For the text-containing cell, return its midpoint in [x, y] coordinate format. 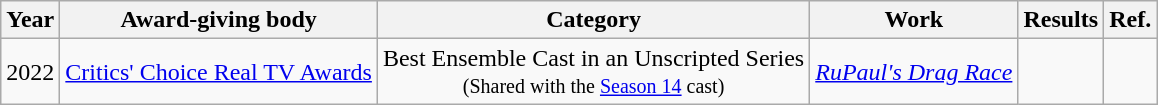
Results [1061, 20]
Category [593, 20]
Critics' Choice Real TV Awards [219, 72]
Best Ensemble Cast in an Unscripted Series(Shared with the Season 14 cast) [593, 72]
RuPaul's Drag Race [914, 72]
Award-giving body [219, 20]
Ref. [1130, 20]
Year [30, 20]
2022 [30, 72]
Work [914, 20]
